For the text-containing cell, return its midpoint in (x, y) coordinate format. 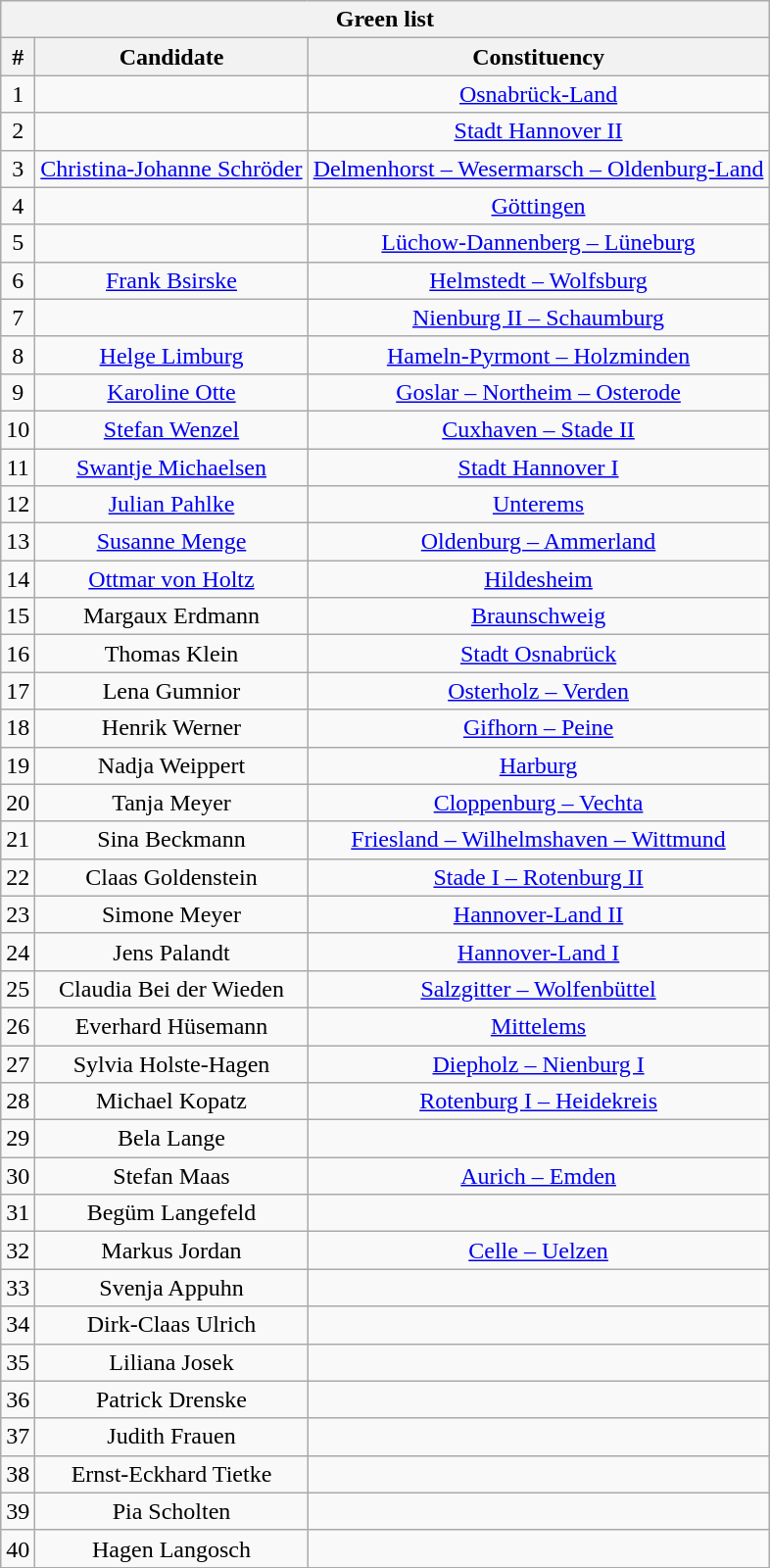
12 (18, 505)
Cloppenburg – Vechta (539, 803)
40 (18, 1548)
Frank Bsirske (171, 280)
23 (18, 914)
8 (18, 355)
7 (18, 318)
30 (18, 1176)
Delmenhorst – Wesermarsch – Oldenburg-Land (539, 169)
Ottmar von Holtz (171, 579)
Michael Kopatz (171, 1102)
Cuxhaven – Stade II (539, 429)
1 (18, 94)
Bela Lange (171, 1139)
34 (18, 1325)
25 (18, 989)
Hagen Langosch (171, 1548)
Stefan Wenzel (171, 429)
Liliana Josek (171, 1362)
Stade I – Rotenburg II (539, 877)
Nienburg II – Schaumburg (539, 318)
16 (18, 654)
Sina Beckmann (171, 840)
32 (18, 1250)
36 (18, 1399)
3 (18, 169)
Nadja Weippert (171, 765)
Friesland – Wilhelmshaven – Wittmund (539, 840)
Rotenburg I – Heidekreis (539, 1102)
17 (18, 691)
27 (18, 1063)
22 (18, 877)
Pia Scholten (171, 1511)
6 (18, 280)
Karoline Otte (171, 392)
Lüchow-Dannenberg – Lüneburg (539, 243)
Tanja Meyer (171, 803)
24 (18, 952)
Osterholz – Verden (539, 691)
33 (18, 1288)
Simone Meyer (171, 914)
Ernst-Eckhard Tietke (171, 1474)
Unterems (539, 505)
Helmstedt – Wolfsburg (539, 280)
Salzgitter – Wolfenbüttel (539, 989)
Henrik Werner (171, 728)
Markus Jordan (171, 1250)
Stefan Maas (171, 1176)
Gifhorn – Peine (539, 728)
28 (18, 1102)
Jens Palandt (171, 952)
Patrick Drenske (171, 1399)
Hildesheim (539, 579)
38 (18, 1474)
31 (18, 1213)
26 (18, 1026)
Braunschweig (539, 616)
Susanne Menge (171, 542)
15 (18, 616)
Claas Goldenstein (171, 877)
35 (18, 1362)
Svenja Appuhn (171, 1288)
Aurich – Emden (539, 1176)
Claudia Bei der Wieden (171, 989)
Hameln-Pyrmont – Holzminden (539, 355)
Dirk-Claas Ulrich (171, 1325)
Oldenburg – Ammerland (539, 542)
29 (18, 1139)
18 (18, 728)
Göttingen (539, 206)
21 (18, 840)
Lena Gumnior (171, 691)
Christina-Johanne Schröder (171, 169)
20 (18, 803)
Julian Pahlke (171, 505)
Candidate (171, 57)
Stadt Osnabrück (539, 654)
Swantje Michaelsen (171, 467)
9 (18, 392)
Stadt Hannover II (539, 131)
13 (18, 542)
Hannover-Land II (539, 914)
Goslar – Northeim – Osterode (539, 392)
Everhard Hüsemann (171, 1026)
19 (18, 765)
Begüm Langefeld (171, 1213)
5 (18, 243)
Thomas Klein (171, 654)
2 (18, 131)
Margaux Erdmann (171, 616)
14 (18, 579)
Green list (385, 20)
# (18, 57)
Stadt Hannover I (539, 467)
Hannover-Land I (539, 952)
Sylvia Holste-Hagen (171, 1063)
Harburg (539, 765)
11 (18, 467)
39 (18, 1511)
Constituency (539, 57)
Judith Frauen (171, 1437)
37 (18, 1437)
Osnabrück-Land (539, 94)
4 (18, 206)
Mittelems (539, 1026)
Diepholz – Nienburg I (539, 1063)
10 (18, 429)
Helge Limburg (171, 355)
Celle – Uelzen (539, 1250)
